Scan for the cell matching the given text and deliver its (x, y) coordinate at center. 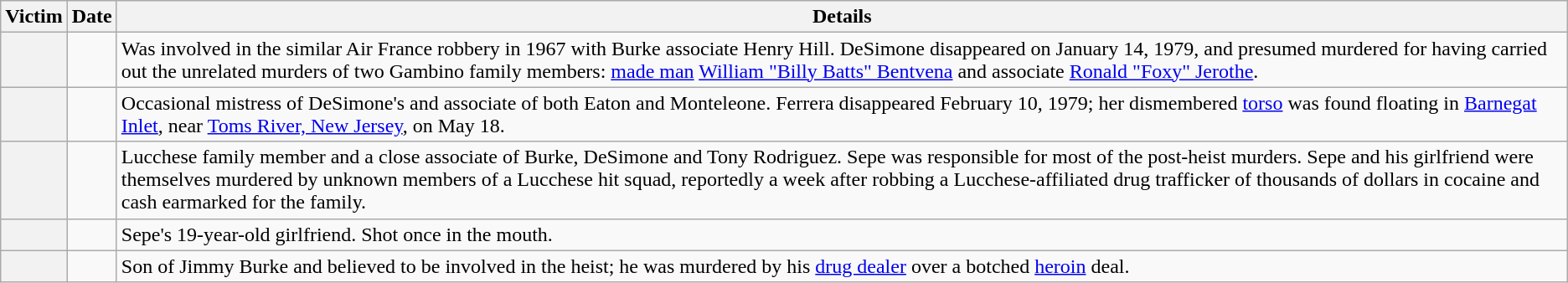
Son of Jimmy Burke and believed to be involved in the heist; he was murdered by his drug dealer over a botched heroin deal. (842, 266)
Date (92, 17)
Sepe's 19-year-old girlfriend. Shot once in the mouth. (842, 234)
Victim (34, 17)
Details (842, 17)
